Search for the cell housing the specified text and yield its (x, y) center coordinate. 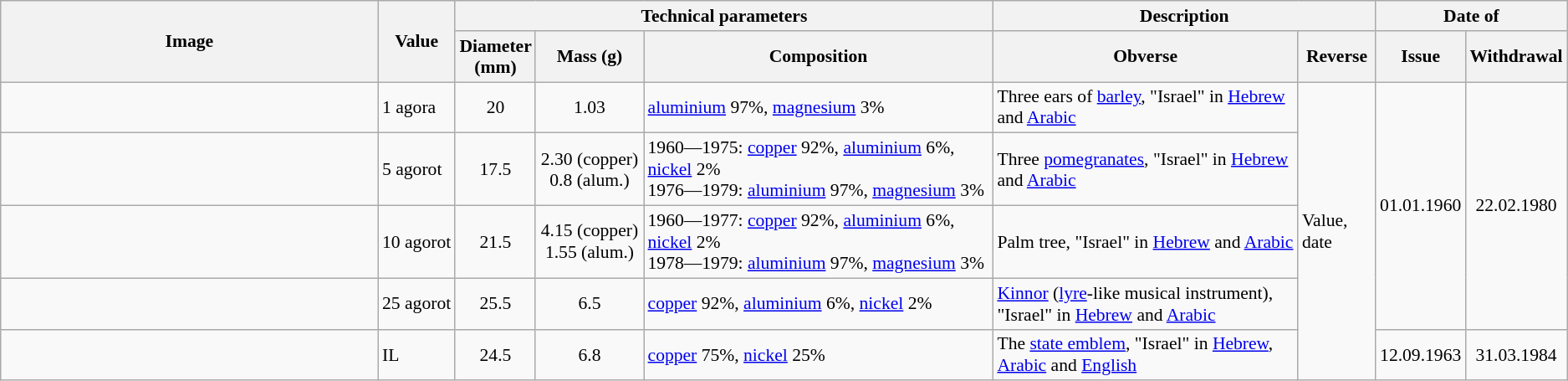
aluminium 97%, magnesium 3% (819, 107)
24.5 (495, 355)
Diameter (mm) (495, 57)
Technical parameters (724, 16)
01.01.1960 (1420, 206)
17.5 (495, 169)
Value (416, 42)
1960—1977: copper 92%, aluminium 6%, nickel 2%1978—1979: aluminium 97%, magnesium 3% (819, 243)
Obverse (1145, 57)
Palm tree, "Israel" in Hebrew and Arabic (1145, 243)
Mass (g) (589, 57)
12.09.1963 (1420, 355)
copper 75%, nickel 25% (819, 355)
25 agorot (416, 303)
The state emblem, "Israel" in Hebrew, Arabic and English (1145, 355)
5 agorot (416, 169)
Value, date (1336, 231)
4.15 (copper) 1.55 (alum.) (589, 243)
1 agora (416, 107)
Description (1184, 16)
Withdrawal (1515, 57)
1960—1975: copper 92%, aluminium 6%, nickel 2%1976—1979: aluminium 97%, magnesium 3% (819, 169)
31.03.1984 (1515, 355)
25.5 (495, 303)
10 agorot (416, 243)
Reverse (1336, 57)
Issue (1420, 57)
6.8 (589, 355)
Date of (1472, 16)
Composition (819, 57)
1.03 (589, 107)
2.30 (copper) 0.8 (alum.) (589, 169)
6.5 (589, 303)
Kinnor (lyre-like musical instrument), "Israel" in Hebrew and Arabic (1145, 303)
Three ears of barley, "Israel" in Hebrew and Arabic (1145, 107)
22.02.1980 (1515, 206)
IL (416, 355)
20 (495, 107)
Three pomegranates, "Israel" in Hebrew and Arabic (1145, 169)
copper 92%, aluminium 6%, nickel 2% (819, 303)
Image (189, 42)
21.5 (495, 243)
